Scan for the cell matching the given text and deliver its (x, y) coordinate at center. 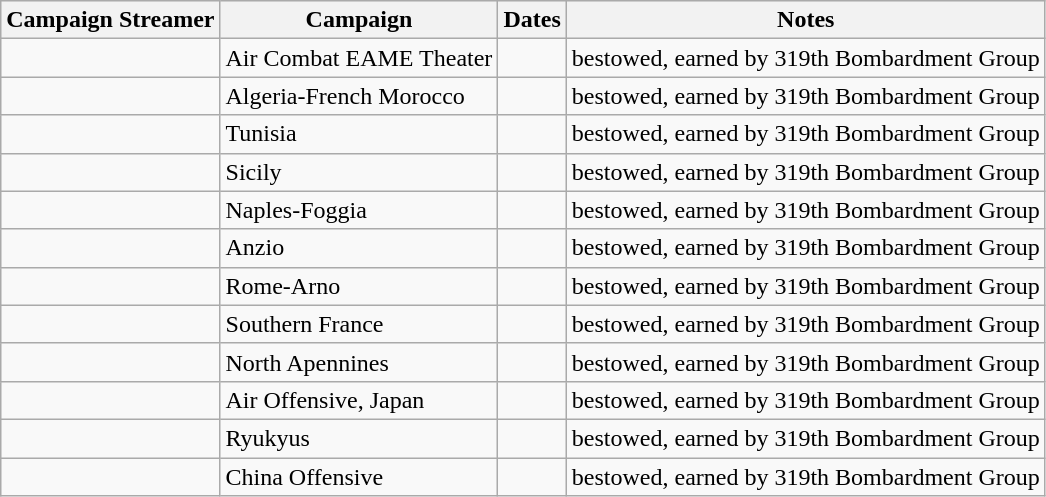
Ryukyus (359, 438)
Algeria-French Morocco (359, 96)
Dates (532, 20)
China Offensive (359, 477)
Naples-Foggia (359, 210)
Air Offensive, Japan (359, 400)
Southern France (359, 324)
Anzio (359, 248)
Campaign (359, 20)
Rome-Arno (359, 286)
Tunisia (359, 134)
Notes (806, 20)
Campaign Streamer (110, 20)
Air Combat EAME Theater (359, 58)
Sicily (359, 172)
North Apennines (359, 362)
